Pinpoint the cell where the given text exists, returning its [X, Y] midpoint coordinate. 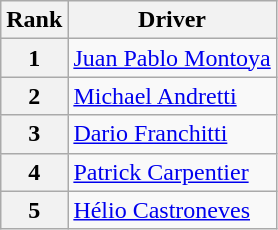
1 [34, 58]
3 [34, 134]
Hélio Castroneves [172, 210]
Juan Pablo Montoya [172, 58]
5 [34, 210]
Rank [34, 20]
Dario Franchitti [172, 134]
2 [34, 96]
Driver [172, 20]
Michael Andretti [172, 96]
4 [34, 172]
Patrick Carpentier [172, 172]
